Provide the [x, y] coordinate of the cell's center where the given text is located.  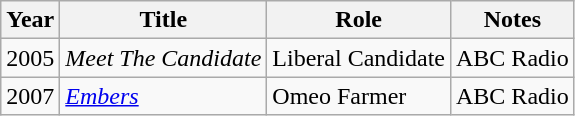
Embers [164, 96]
2005 [30, 58]
Role [359, 20]
Omeo Farmer [359, 96]
Meet The Candidate [164, 58]
Title [164, 20]
Year [30, 20]
Liberal Candidate [359, 58]
2007 [30, 96]
Notes [512, 20]
